Locate the cell with the specified text and output its [x, y] center coordinate. 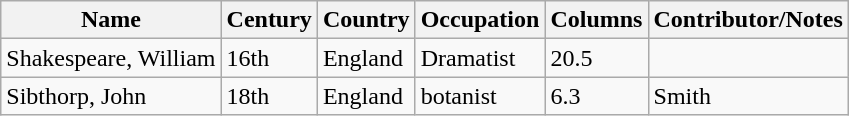
botanist [480, 96]
Sibthorp, John [111, 96]
Country [366, 20]
Columns [596, 20]
16th [269, 58]
Shakespeare, William [111, 58]
Occupation [480, 20]
6.3 [596, 96]
Dramatist [480, 58]
18th [269, 96]
Century [269, 20]
20.5 [596, 58]
Name [111, 20]
Smith [748, 96]
Contributor/Notes [748, 20]
